Return [x, y] of the center of cell containing provided text 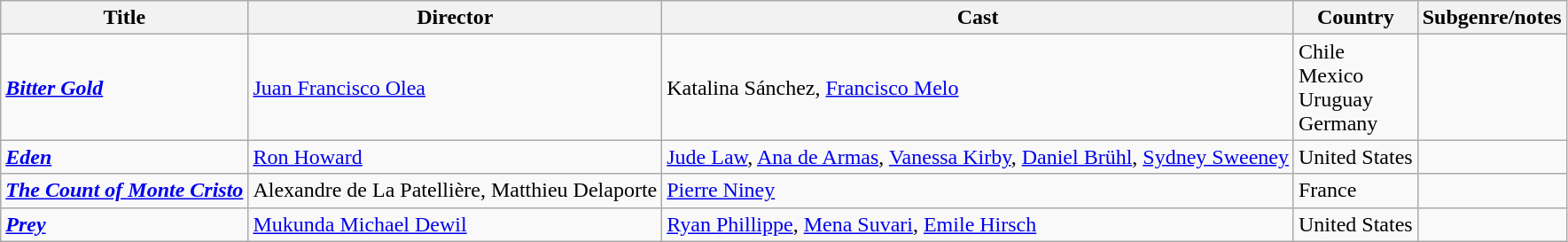
Prey [124, 224]
Ron Howard [456, 157]
Cast [979, 18]
Bitter Gold [124, 87]
Alexandre de La Patellière, Matthieu Delaporte [456, 191]
Country [1355, 18]
The Count of Monte Cristo [124, 191]
Subgenre/notes [1492, 18]
Mukunda Michael Dewil [456, 224]
Ryan Phillippe, Mena Suvari, Emile Hirsch [979, 224]
France [1355, 191]
Katalina Sánchez, Francisco Melo [979, 87]
Pierre Niney [979, 191]
Title [124, 18]
Director [456, 18]
Chile Mexico Uruguay Germany [1355, 87]
Eden [124, 157]
Juan Francisco Olea [456, 87]
Jude Law, Ana de Armas, Vanessa Kirby, Daniel Brühl, Sydney Sweeney [979, 157]
